Find where the given text appears and provide that cell's center as [X, Y] coordinate. 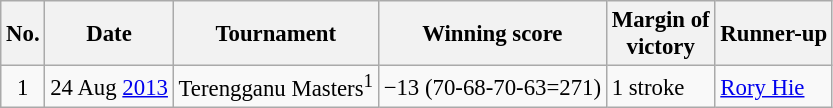
Tournament [276, 34]
Date [109, 34]
No. [23, 34]
Terengganu Masters1 [276, 87]
−13 (70-68-70-63=271) [492, 87]
1 [23, 87]
1 stroke [660, 87]
Winning score [492, 34]
Margin ofvictory [660, 34]
Runner-up [774, 34]
24 Aug 2013 [109, 87]
Rory Hie [774, 87]
